For the text-containing cell, return its midpoint in (x, y) coordinate format. 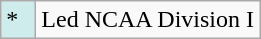
* (18, 20)
Led NCAA Division I (148, 20)
